Pinpoint the cell where the given text exists, returning its (x, y) midpoint coordinate. 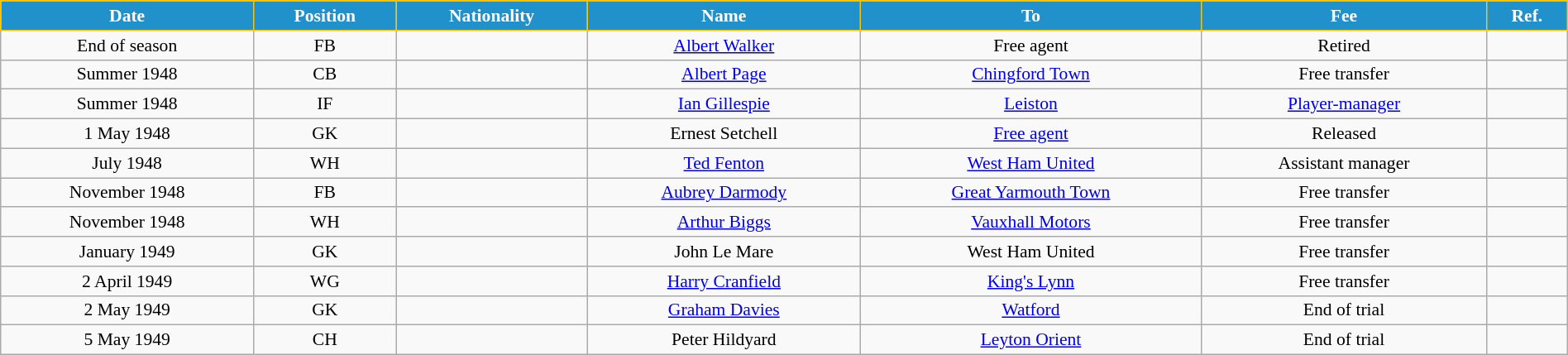
CH (325, 340)
Watford (1030, 310)
Arthur Biggs (724, 223)
1 May 1948 (127, 134)
Nationality (491, 16)
Leyton Orient (1030, 340)
Player-manager (1345, 104)
Albert Page (724, 74)
WG (325, 281)
Name (724, 16)
Position (325, 16)
2 May 1949 (127, 310)
Ref. (1527, 16)
Ernest Setchell (724, 134)
CB (325, 74)
Fee (1345, 16)
Peter Hildyard (724, 340)
End of season (127, 46)
Assistant manager (1345, 163)
Ian Gillespie (724, 104)
To (1030, 16)
John Le Mare (724, 252)
Harry Cranfield (724, 281)
Retired (1345, 46)
January 1949 (127, 252)
Vauxhall Motors (1030, 223)
July 1948 (127, 163)
Aubrey Darmody (724, 193)
Graham Davies (724, 310)
2 April 1949 (127, 281)
5 May 1949 (127, 340)
Albert Walker (724, 46)
IF (325, 104)
Released (1345, 134)
Leiston (1030, 104)
Date (127, 16)
Great Yarmouth Town (1030, 193)
Ted Fenton (724, 163)
King's Lynn (1030, 281)
Chingford Town (1030, 74)
